Determine the (x, y) coordinate at the center of the cell enclosing the given text.  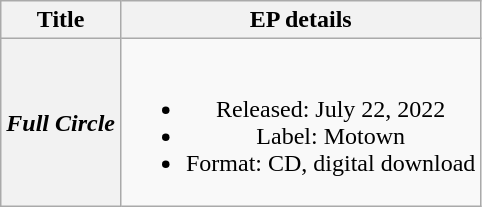
EP details (300, 20)
Title (61, 20)
Full Circle (61, 122)
Released: July 22, 2022Label: MotownFormat: CD, digital download (300, 122)
